For the text-containing cell, return its midpoint in (x, y) coordinate format. 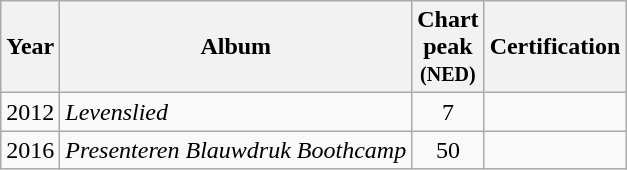
Album (236, 47)
Year (30, 47)
2012 (30, 112)
Levenslied (236, 112)
7 (448, 112)
2016 (30, 150)
Chart peak(NED) (448, 47)
50 (448, 150)
Certification (555, 47)
Presenteren Blauwdruk Boothcamp (236, 150)
